Pinpoint the cell where the given text exists, returning its [x, y] midpoint coordinate. 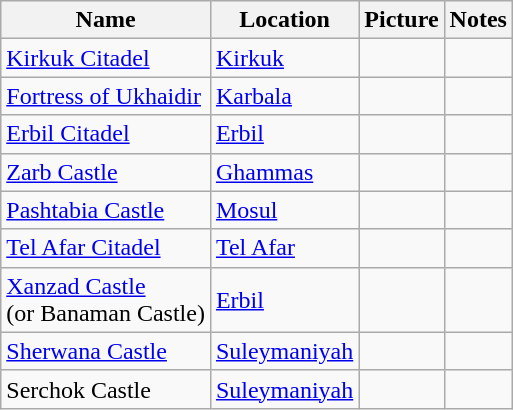
Karbala [284, 96]
Picture [402, 20]
Erbil Citadel [106, 134]
Xanzad Castle(or Banaman Castle) [106, 300]
Name [106, 20]
Location [284, 20]
Zarb Castle [106, 172]
Notes [478, 20]
Tel Afar Citadel [106, 248]
Fortress of Ukhaidir [106, 96]
Serchok Castle [106, 389]
Tel Afar [284, 248]
Ghammas [284, 172]
Sherwana Castle [106, 351]
Kirkuk [284, 58]
Pashtabia Castle [106, 210]
Kirkuk Citadel [106, 58]
Mosul [284, 210]
